Determine the [X, Y] coordinate at the center of the cell enclosing the given text.  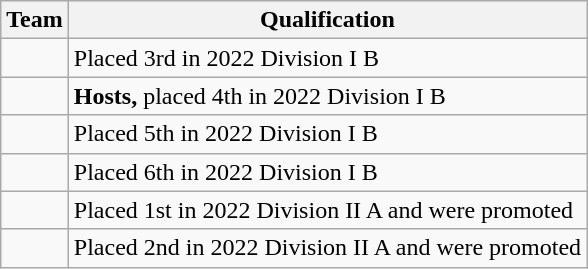
Qualification [327, 20]
Placed 1st in 2022 Division II A and were promoted [327, 210]
Team [35, 20]
Placed 2nd in 2022 Division II A and were promoted [327, 248]
Placed 3rd in 2022 Division I B [327, 58]
Hosts, placed 4th in 2022 Division I B [327, 96]
Placed 6th in 2022 Division I B [327, 172]
Placed 5th in 2022 Division I B [327, 134]
